Extract the (X, Y) coordinate from the center of the cell holding the provided text.  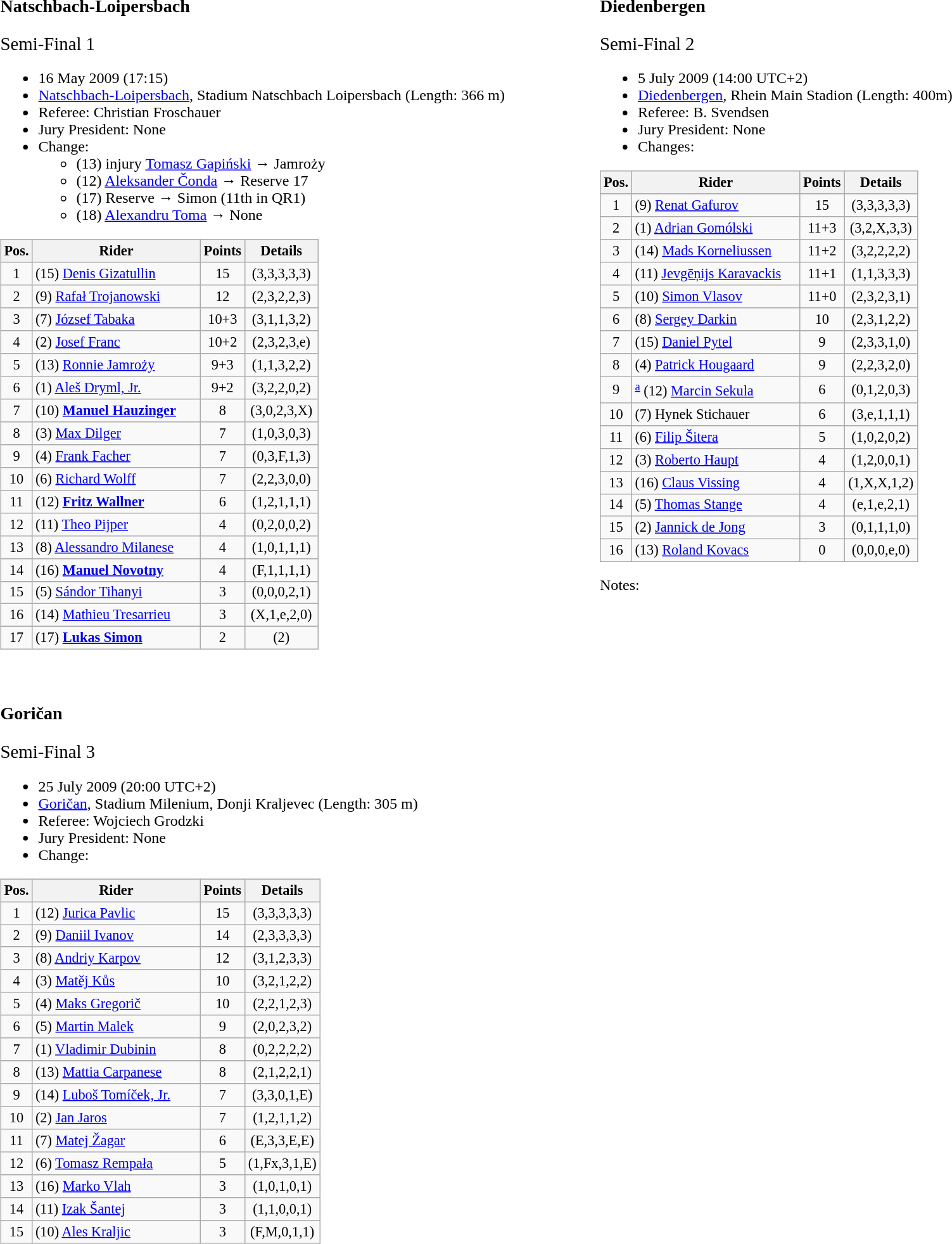
(0,1,1,1,0) (880, 528)
(9) Rafał Trojanowski (117, 297)
(15) Daniel Pytel (716, 342)
(12) Fritz Wallner (117, 501)
(1,0,1,1,1) (281, 547)
(9) Daniil Ivanov (117, 935)
(7) József Tabaka (117, 319)
(2,3,3,1,0) (880, 342)
(1,Fx,3,1,E) (282, 1164)
(2,1,2,2,1) (282, 1072)
(11) Theo Pijper (117, 524)
(2,2,3,2,0) (880, 365)
(0,0,0,2,1) (281, 593)
(9) Renat Gafurov (716, 205)
(11) Jevgēņijs Karavackis (716, 274)
(1,1,3,2,2) (281, 365)
a (12) Marcin Sekula (716, 390)
(7) Hynek Stichauer (716, 414)
(3,2,2,2,2) (880, 251)
(0,2,2,2,2) (282, 1049)
(16) Manuel Novotny (117, 570)
9+2 (222, 388)
17 (16, 638)
(X,1,e,2,0) (281, 615)
(F,1,1,1,1) (281, 570)
(14) Luboš Tomíček, Jr. (117, 1095)
(1) Vladimir Dubinin (117, 1049)
(2,3,1,2,2) (880, 319)
(3,1,1,3,2) (281, 319)
(16) Claus Vissing (716, 482)
(6) Filip Šitera (716, 437)
(3) Roberto Haupt (716, 459)
(E,3,3,E,E) (282, 1141)
(14) Mads Korneliussen (716, 251)
(0,2,0,0,2) (281, 524)
(3,2,1,2,2) (282, 981)
11+0 (822, 297)
(1) Aleš Dryml, Jr. (117, 388)
(1,2,0,0,1) (880, 459)
(e,1,e,2,1) (880, 505)
11+1 (822, 274)
(1,1,0,0,1) (282, 1209)
11+2 (822, 251)
(1,X,X,1,2) (880, 482)
(3,3,0,1,E) (282, 1095)
(6) Tomasz Rempała (117, 1164)
(1,0,1,0,1) (282, 1186)
(1,2,1,1,1) (281, 501)
(1,0,2,0,2) (880, 437)
(2) Jannick de Jong (716, 528)
(2,3,2,3,1) (880, 297)
(10) Manuel Hauzinger (117, 411)
(11) Izak Šantej (117, 1209)
(2) Josef Franc (117, 342)
(0,0,0,e,0) (880, 551)
(2,0,2,3,2) (282, 1027)
(4) Maks Gregorič (117, 1004)
(17) Lukas Simon (117, 638)
11+3 (822, 228)
(13) Mattia Carpanese (117, 1072)
(0,3,F,1,3) (281, 456)
(8) Sergey Darkin (716, 319)
(3) Max Dilger (117, 433)
(14) Mathieu Tresarrieu (117, 615)
(0,1,2,0,3) (880, 390)
(5) Sándor Tihanyi (117, 593)
(3) Matěj Kůs (117, 981)
10+2 (222, 342)
(F,M,0,1,1) (282, 1231)
(2) (281, 638)
(5) Martin Malek (117, 1027)
(12) Jurica Pavlic (117, 913)
10+3 (222, 319)
(1,1,3,3,3) (880, 274)
(3,2,2,0,2) (281, 388)
(8) Alessandro Milanese (117, 547)
(16) Marko Vlah (117, 1186)
(3,1,2,3,3) (282, 958)
(4) Patrick Hougaard (716, 365)
0 (822, 551)
(3,0,2,3,X) (281, 411)
(7) Matej Žagar (117, 1141)
(13) Ronnie Jamroży (117, 365)
(13) Roland Kovacs (716, 551)
(2,2,1,2,3) (282, 1004)
(2,2,3,0,0) (281, 478)
(2,3,2,2,3) (281, 297)
(2,3,3,3,3) (282, 935)
(5) Thomas Stange (716, 505)
(15) Denis Gizatullin (117, 274)
(2) Jan Jaros (117, 1118)
(4) Frank Facher (117, 456)
(8) Andriy Karpov (117, 958)
(10) Simon Vlasov (716, 297)
(1,0,3,0,3) (281, 433)
(3,e,1,1,1) (880, 414)
9+3 (222, 365)
(2,3,2,3,e) (281, 342)
(3,2,X,3,3) (880, 228)
(1) Adrian Gomólski (716, 228)
(10) Ales Kraljic (117, 1231)
(6) Richard Wolff (117, 478)
(1,2,1,1,2) (282, 1118)
